Determine the [x, y] coordinate at the center of the cell enclosing the given text.  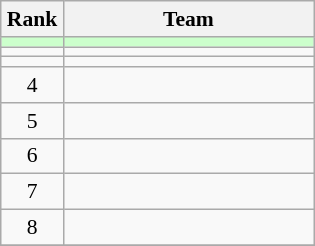
4 [32, 85]
Rank [32, 19]
8 [32, 228]
5 [32, 121]
Team [188, 19]
6 [32, 156]
7 [32, 192]
